Detect which cell encompasses the target text, then output its (x, y) center coordinate. 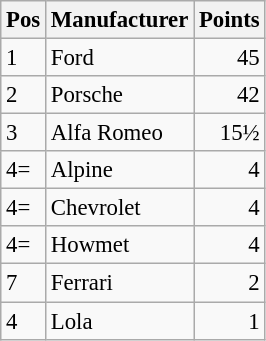
Howmet (120, 245)
3 (24, 133)
15½ (230, 133)
Points (230, 20)
Alfa Romeo (120, 133)
Manufacturer (120, 20)
Lola (120, 321)
7 (24, 283)
Chevrolet (120, 208)
Ford (120, 58)
Porsche (120, 95)
Pos (24, 20)
42 (230, 95)
Alpine (120, 170)
Ferrari (120, 283)
45 (230, 58)
